Return the (x, y) coordinate for the center point of the cell that contains the specified text.  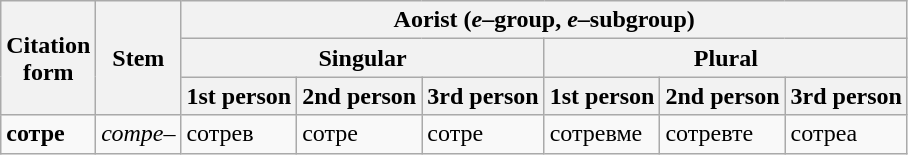
сотре– (138, 134)
сотревме (602, 134)
Plural (726, 58)
Singular (362, 58)
Citationform (48, 58)
Stem (138, 58)
сотревте (722, 134)
Aorist (е–group, е–subgroup) (544, 20)
сотреа (846, 134)
сотрев (239, 134)
